From the cell containing the given text, extract its center point as [x, y] coordinate. 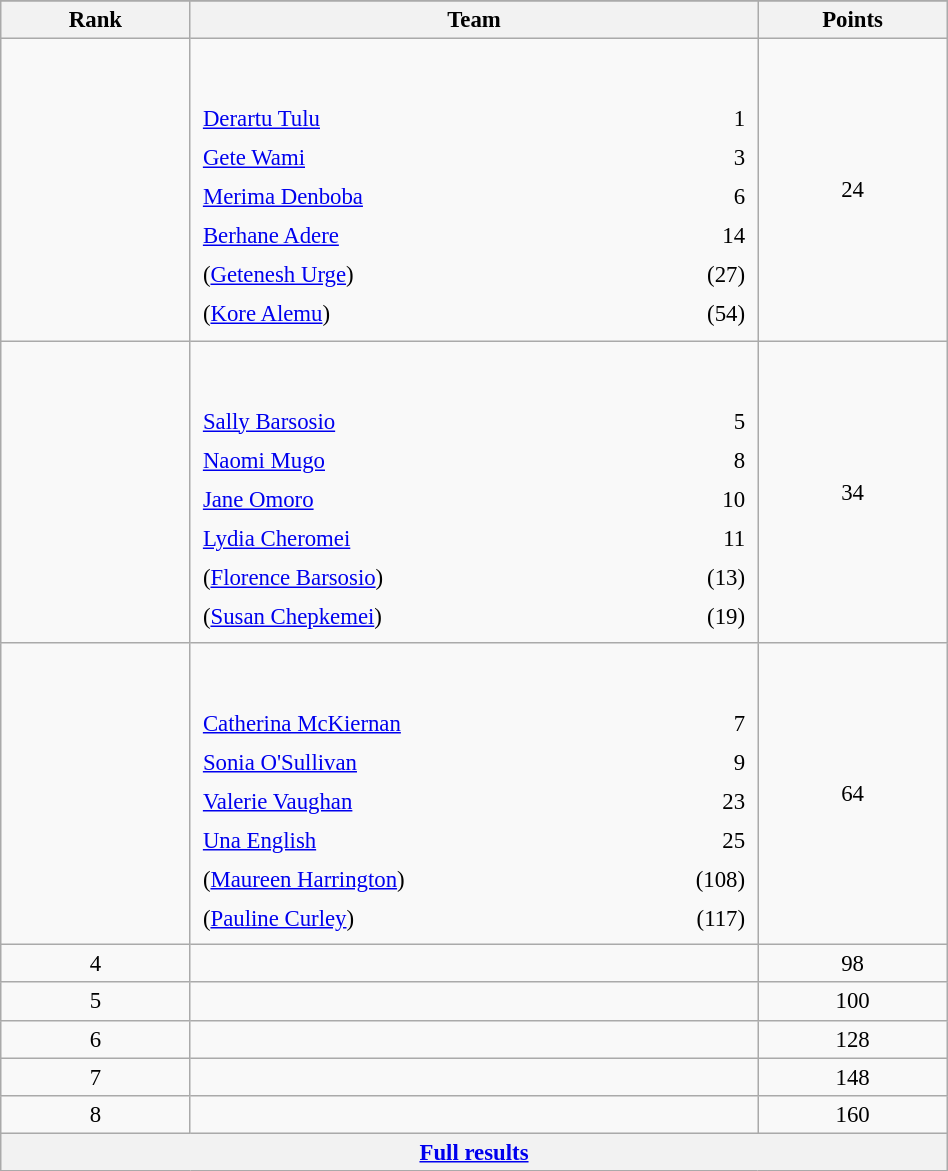
3 [690, 158]
Catherina McKiernan [412, 723]
(108) [690, 880]
Full results [474, 1152]
24 [852, 190]
Una English [412, 840]
(19) [694, 616]
Derartu Tulu [412, 119]
98 [852, 964]
Valerie Vaughan [412, 801]
(Florence Barsosio) [418, 577]
Points [852, 20]
4 [96, 964]
11 [694, 538]
100 [852, 1002]
Merima Denboba [412, 197]
(13) [694, 577]
(Getenesh Urge) [412, 275]
34 [852, 492]
Catherina McKiernan 7 Sonia O'Sullivan 9 Valerie Vaughan 23 Una English 25 (Maureen Harrington) (108) (Pauline Curley) (117) [474, 794]
64 [852, 794]
Team [474, 20]
9 [690, 762]
1 [690, 119]
10 [694, 499]
(Maureen Harrington) [412, 880]
Sally Barsosio [418, 421]
Gete Wami [412, 158]
(Kore Alemu) [412, 314]
14 [690, 236]
160 [852, 1114]
Sonia O'Sullivan [412, 762]
25 [690, 840]
148 [852, 1077]
Derartu Tulu 1 Gete Wami 3 Merima Denboba 6 Berhane Adere 14 (Getenesh Urge) (27) (Kore Alemu) (54) [474, 190]
(117) [690, 919]
128 [852, 1039]
(Pauline Curley) [412, 919]
23 [690, 801]
Berhane Adere [412, 236]
(27) [690, 275]
(54) [690, 314]
Lydia Cheromei [418, 538]
Rank [96, 20]
Jane Omoro [418, 499]
(Susan Chepkemei) [418, 616]
Sally Barsosio 5 Naomi Mugo 8 Jane Omoro 10 Lydia Cheromei 11 (Florence Barsosio) (13) (Susan Chepkemei) (19) [474, 492]
Naomi Mugo [418, 460]
